Capture the cell that displays the provided text and extract its [X, Y] central coordinate. 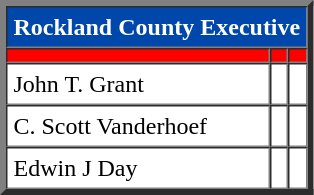
Edwin J Day [138, 168]
C. Scott Vanderhoef [138, 126]
John T. Grant [138, 84]
Rockland County Executive [157, 27]
